Extract the [X, Y] coordinate from the center of the cell holding the provided text.  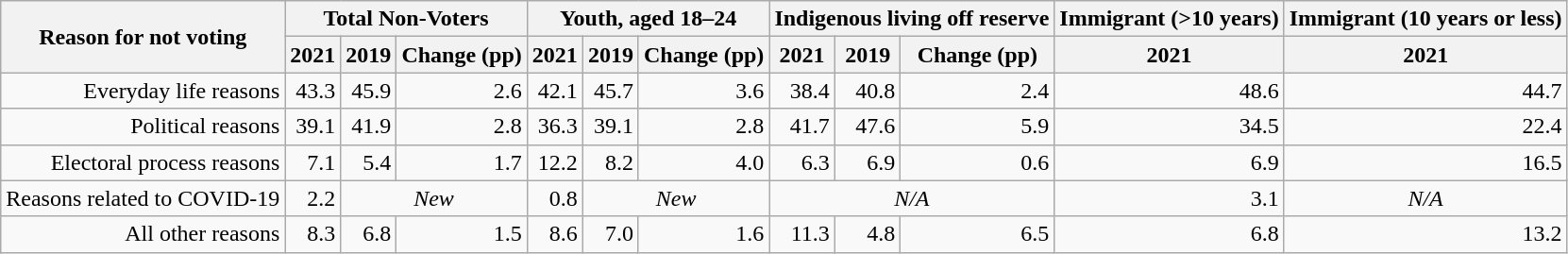
11.3 [802, 234]
Youth, aged 18–24 [648, 19]
40.8 [868, 91]
45.9 [368, 91]
Reasons related to COVID-19 [143, 198]
3.1 [1169, 198]
6.3 [802, 162]
16.5 [1425, 162]
41.7 [802, 127]
34.5 [1169, 127]
1.7 [462, 162]
1.6 [703, 234]
7.0 [610, 234]
36.3 [555, 127]
All other reasons [143, 234]
4.8 [868, 234]
13.2 [1425, 234]
Reason for not voting [143, 37]
Everyday life reasons [143, 91]
2.2 [313, 198]
Immigrant (>10 years) [1169, 19]
7.1 [313, 162]
Political reasons [143, 127]
5.4 [368, 162]
48.6 [1169, 91]
45.7 [610, 91]
4.0 [703, 162]
41.9 [368, 127]
Electoral process reasons [143, 162]
43.3 [313, 91]
2.6 [462, 91]
6.5 [978, 234]
47.6 [868, 127]
Indigenous living off reserve [912, 19]
2.4 [978, 91]
22.4 [1425, 127]
42.1 [555, 91]
0.6 [978, 162]
8.6 [555, 234]
38.4 [802, 91]
8.3 [313, 234]
8.2 [610, 162]
1.5 [462, 234]
0.8 [555, 198]
5.9 [978, 127]
3.6 [703, 91]
12.2 [555, 162]
44.7 [1425, 91]
Total Non-Voters [406, 19]
Immigrant (10 years or less) [1425, 19]
